Extract the [X, Y] coordinate from the center of the cell holding the provided text.  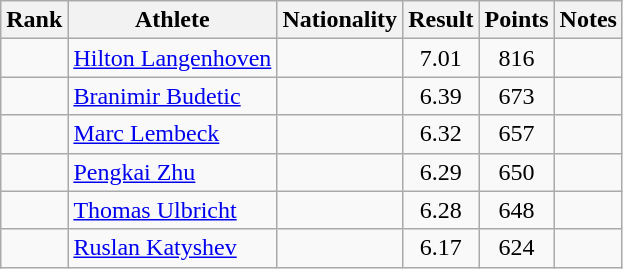
Thomas Ulbricht [172, 210]
7.01 [441, 58]
6.28 [441, 210]
Notes [588, 20]
6.29 [441, 172]
Pengkai Zhu [172, 172]
6.17 [441, 248]
Hilton Langenhoven [172, 58]
Points [516, 20]
648 [516, 210]
Ruslan Katyshev [172, 248]
Nationality [340, 20]
Rank [34, 20]
Result [441, 20]
657 [516, 134]
Athlete [172, 20]
816 [516, 58]
Marc Lembeck [172, 134]
Branimir Budetic [172, 96]
6.39 [441, 96]
624 [516, 248]
673 [516, 96]
6.32 [441, 134]
650 [516, 172]
